Provide the [x, y] coordinate of the cell's center where the given text is located.  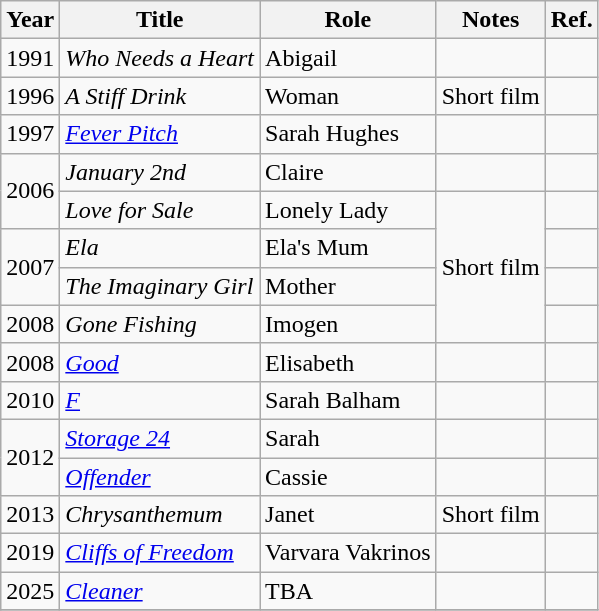
Title [160, 20]
A Stiff Drink [160, 96]
Ela [160, 248]
The Imaginary Girl [160, 286]
Who Needs a Heart [160, 58]
2019 [30, 553]
Ela's Mum [348, 248]
Woman [348, 96]
Gone Fishing [160, 324]
TBA [348, 591]
Love for Sale [160, 210]
2025 [30, 591]
Ref. [572, 20]
Cassie [348, 477]
Elisabeth [348, 362]
January 2nd [160, 172]
Lonely Lady [348, 210]
Sarah Hughes [348, 134]
Cliffs of Freedom [160, 553]
2007 [30, 267]
Abigail [348, 58]
Sarah [348, 438]
Imogen [348, 324]
Storage 24 [160, 438]
1997 [30, 134]
2010 [30, 400]
Year [30, 20]
Cleaner [160, 591]
Good [160, 362]
Claire [348, 172]
F [160, 400]
Role [348, 20]
Sarah Balham [348, 400]
2012 [30, 457]
1991 [30, 58]
2006 [30, 191]
1996 [30, 96]
Mother [348, 286]
Fever Pitch [160, 134]
Janet [348, 515]
Chrysanthemum [160, 515]
Offender [160, 477]
Notes [490, 20]
2013 [30, 515]
Varvara Vakrinos [348, 553]
